Return [x, y] of the center of cell containing provided text 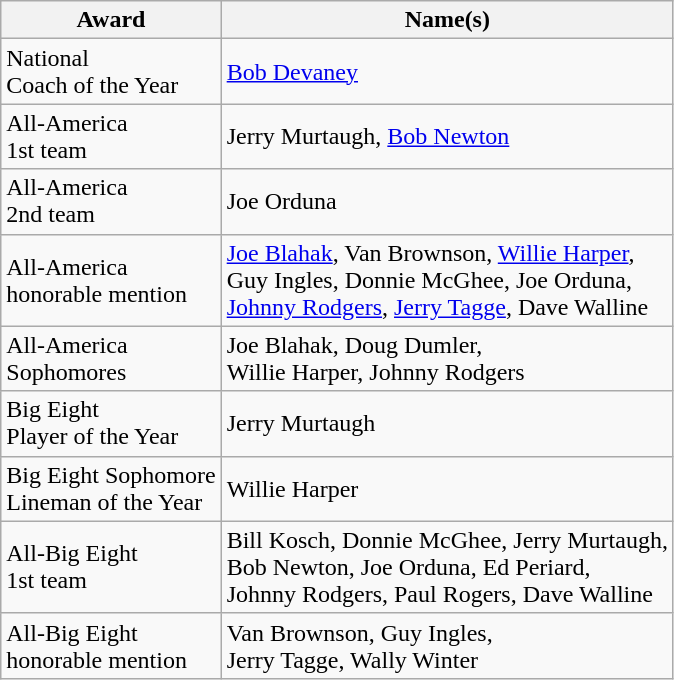
Joe Blahak, Doug Dumler,Willie Harper, Johnny Rodgers [447, 358]
Name(s) [447, 20]
All-AmericaSophomores [111, 358]
Willie Harper [447, 488]
Joe Blahak, Van Brownson, Willie Harper,Guy Ingles, Donnie McGhee, Joe Orduna,Johnny Rodgers, Jerry Tagge, Dave Walline [447, 280]
All-Big Eighthonorable mention [111, 646]
All-America2nd team [111, 202]
Bob Devaney [447, 72]
Big EightPlayer of the Year [111, 424]
NationalCoach of the Year [111, 72]
Big Eight SophomoreLineman of the Year [111, 488]
Jerry Murtaugh [447, 424]
Van Brownson, Guy Ingles,Jerry Tagge, Wally Winter [447, 646]
Jerry Murtaugh, Bob Newton [447, 136]
All-America1st team [111, 136]
Bill Kosch, Donnie McGhee, Jerry Murtaugh,Bob Newton, Joe Orduna, Ed Periard,Johnny Rodgers, Paul Rogers, Dave Walline [447, 567]
All-Americahonorable mention [111, 280]
Award [111, 20]
Joe Orduna [447, 202]
All-Big Eight1st team [111, 567]
